Detect which cell encompasses the target text, then output its (x, y) center coordinate. 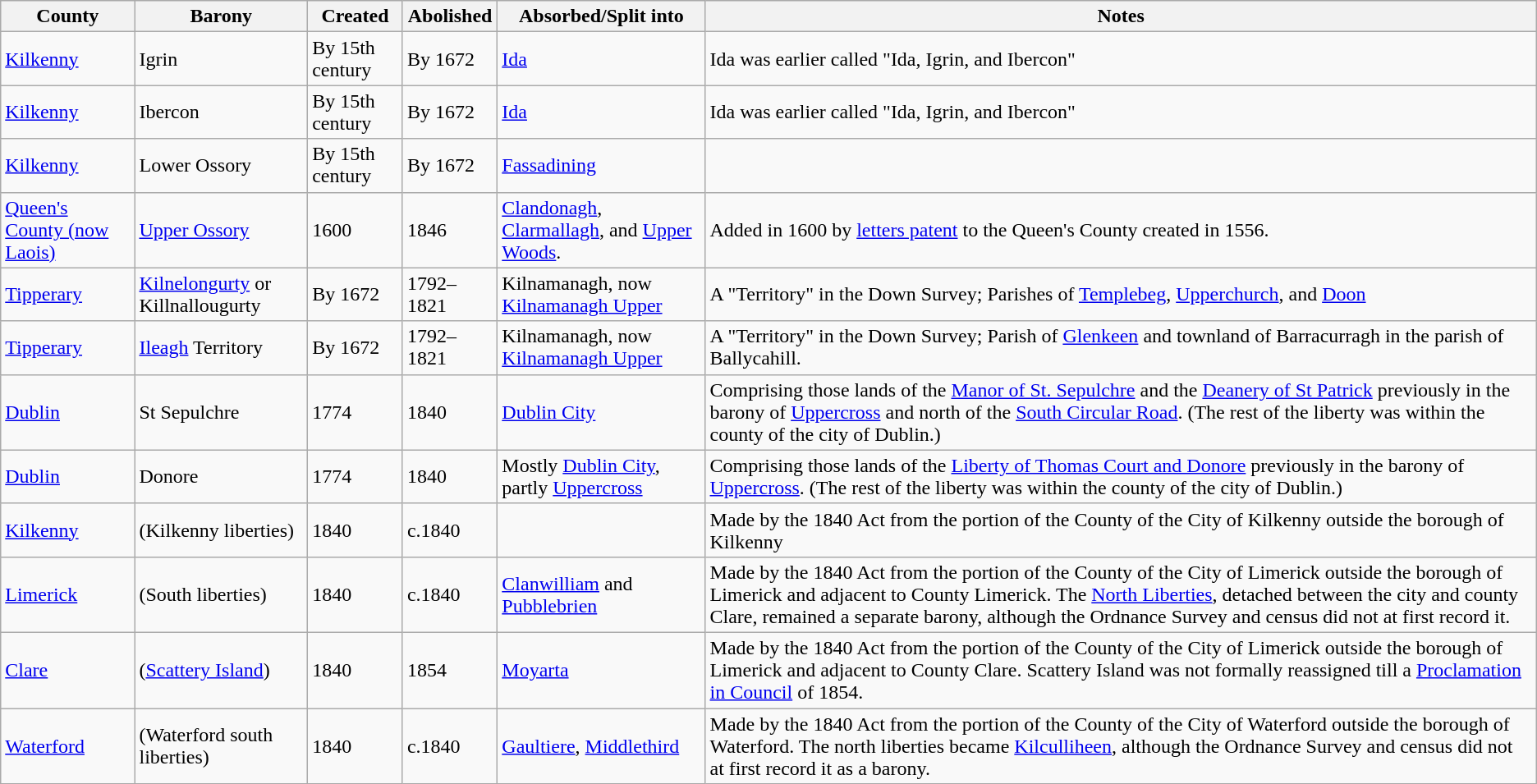
Ileagh Territory (222, 348)
A "Territory" in the Down Survey; Parish of Glenkeen and townland of Barracurragh in the parish of Ballycahill. (1121, 348)
Made by the 1840 Act from the portion of the County of the City of Kilkenny outside the borough of Kilkenny (1121, 530)
1854 (450, 670)
(Scattery Island) (222, 670)
Lower Ossory (222, 166)
(Waterford south liberties) (222, 745)
(South liberties) (222, 594)
Barony (222, 16)
Absorbed/Split into (601, 16)
Kilnelongurty or Killnallougurty (222, 294)
Donore (222, 476)
Abolished (450, 16)
Dublin City (601, 412)
(Kilkenny liberties) (222, 530)
Igrin (222, 59)
Limerick (67, 594)
Fassadining (601, 166)
Notes (1121, 16)
Clanwilliam and Pubblebrien (601, 594)
County (67, 16)
Clandonagh, Clarmallagh, and Upper Woods. (601, 230)
Created (356, 16)
Clare (67, 670)
1846 (450, 230)
Upper Ossory (222, 230)
Mostly Dublin City, partly Uppercross (601, 476)
A "Territory" in the Down Survey; Parishes of Templebeg, Upperchurch, and Doon (1121, 294)
Ibercon (222, 112)
Moyarta (601, 670)
Queen's County (now Laois) (67, 230)
1600 (356, 230)
Waterford (67, 745)
St Sepulchre (222, 412)
Added in 1600 by letters patent to the Queen's County created in 1556. (1121, 230)
Gaultiere, Middlethird (601, 745)
